Return [x, y] of the center of cell containing provided text 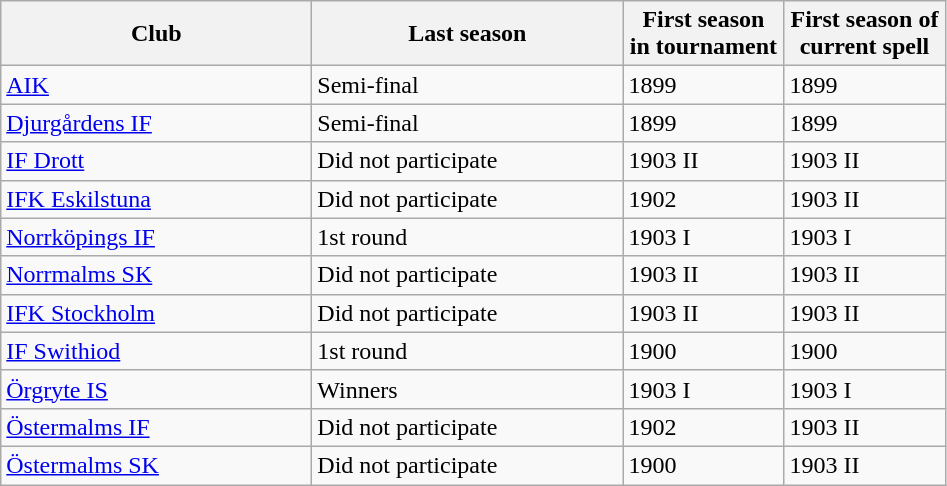
Last season [468, 34]
Djurgårdens IF [156, 123]
First seasonin tournament [704, 34]
Norrmalms SK [156, 275]
AIK [156, 85]
Östermalms IF [156, 427]
IF Drott [156, 161]
IF Swithiod [156, 351]
Örgryte IS [156, 389]
First season ofcurrent spell [864, 34]
Östermalms SK [156, 465]
Norrköpings IF [156, 237]
IFK Eskilstuna [156, 199]
Club [156, 34]
IFK Stockholm [156, 313]
Winners [468, 389]
